Output the [x, y] coordinate of the center of the cell containing the given text.  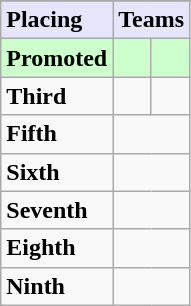
Third [57, 96]
Sixth [57, 172]
Placing [57, 20]
Ninth [57, 286]
Fifth [57, 134]
Promoted [57, 58]
Eighth [57, 248]
Teams [152, 20]
Seventh [57, 210]
